Return the (x, y) coordinate for the center point of the cell that contains the specified text.  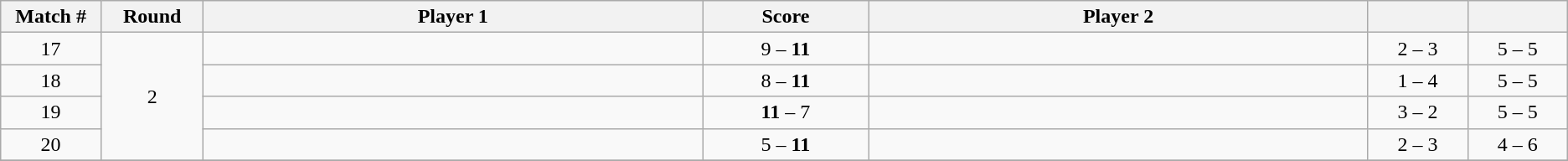
Match # (51, 17)
20 (51, 144)
17 (51, 49)
1 – 4 (1417, 80)
3 – 2 (1417, 112)
Score (786, 17)
Round (152, 17)
11 – 7 (786, 112)
19 (51, 112)
9 – 11 (786, 49)
4 – 6 (1518, 144)
Player 1 (453, 17)
2 (152, 96)
5 – 11 (786, 144)
18 (51, 80)
8 – 11 (786, 80)
Player 2 (1118, 17)
